Return (x, y) of the center of cell containing provided text 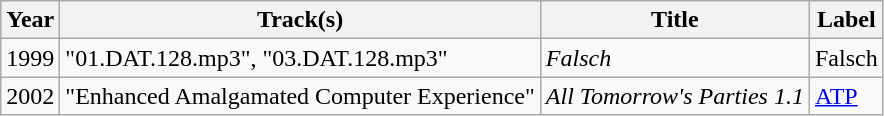
Label (846, 20)
"Enhanced Amalgamated Computer Experience" (300, 96)
Title (674, 20)
ATP (846, 96)
Year (30, 20)
1999 (30, 58)
Track(s) (300, 20)
2002 (30, 96)
"01.DAT.128.mp3", "03.DAT.128.mp3" (300, 58)
All Tomorrow's Parties 1.1 (674, 96)
